Locate the cell with the specified text and output its [x, y] center coordinate. 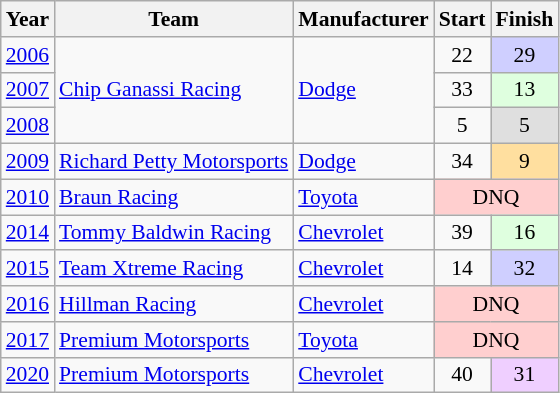
2006 [28, 55]
2014 [28, 233]
Finish [525, 19]
Chip Ganassi Racing [174, 90]
39 [462, 233]
2009 [28, 162]
2015 [28, 269]
Manufacturer [363, 19]
33 [462, 90]
2016 [28, 304]
16 [525, 233]
22 [462, 55]
31 [525, 375]
14 [462, 269]
Start [462, 19]
40 [462, 375]
2010 [28, 197]
Tommy Baldwin Racing [174, 233]
2020 [28, 375]
Braun Racing [174, 197]
2008 [28, 126]
Team Xtreme Racing [174, 269]
Team [174, 19]
32 [525, 269]
13 [525, 90]
Richard Petty Motorsports [174, 162]
2007 [28, 90]
2017 [28, 340]
29 [525, 55]
Year [28, 19]
34 [462, 162]
Hillman Racing [174, 304]
9 [525, 162]
